Return the (X, Y) coordinate for the center point of the cell that contains the specified text.  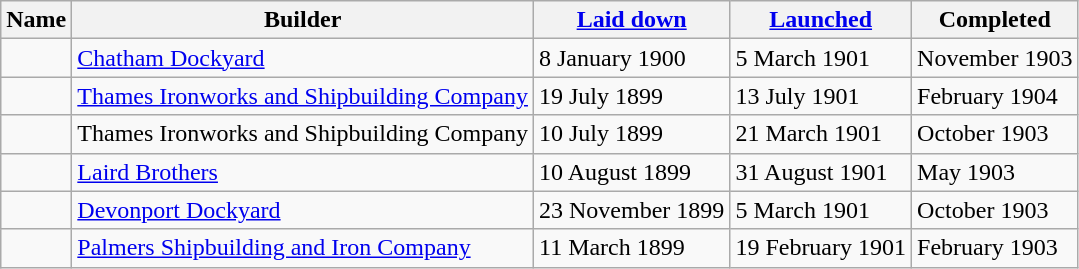
Launched (821, 20)
November 1903 (995, 58)
February 1904 (995, 96)
31 August 1901 (821, 172)
19 July 1899 (631, 96)
Palmers Shipbuilding and Iron Company (303, 248)
8 January 1900 (631, 58)
10 July 1899 (631, 134)
Name (36, 20)
February 1903 (995, 248)
11 March 1899 (631, 248)
10 August 1899 (631, 172)
Completed (995, 20)
Builder (303, 20)
Laid down (631, 20)
21 March 1901 (821, 134)
Devonport Dockyard (303, 210)
Chatham Dockyard (303, 58)
19 February 1901 (821, 248)
13 July 1901 (821, 96)
23 November 1899 (631, 210)
May 1903 (995, 172)
Laird Brothers (303, 172)
